Output the (X, Y) coordinate of the center of the cell containing the given text.  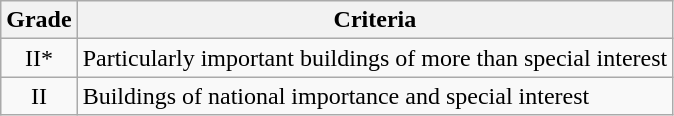
Grade (39, 20)
Buildings of national importance and special interest (375, 96)
II (39, 96)
Particularly important buildings of more than special interest (375, 58)
II* (39, 58)
Criteria (375, 20)
